Detect which cell encompasses the target text, then output its (x, y) center coordinate. 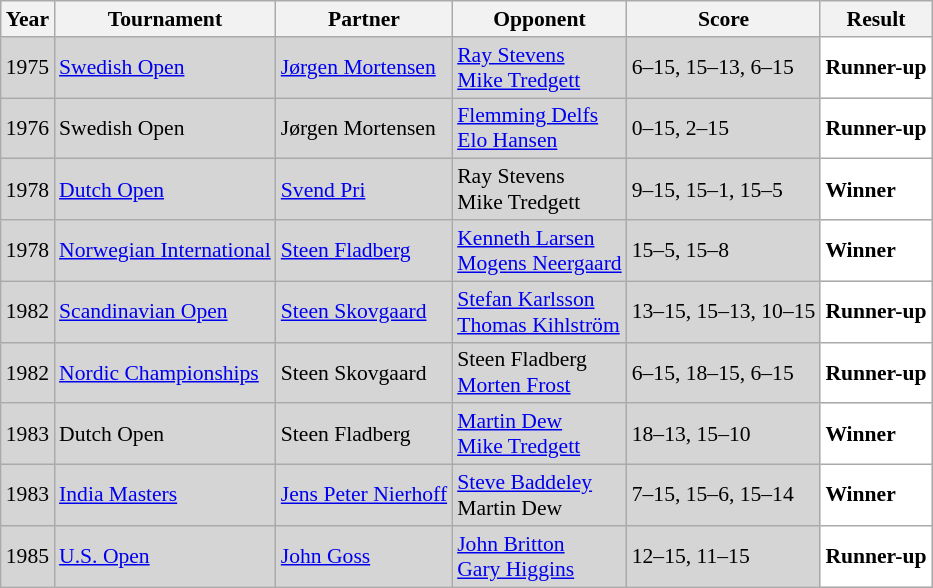
18–13, 15–10 (724, 434)
Svend Pri (364, 190)
13–15, 15–13, 10–15 (724, 312)
Jens Peter Nierhoff (364, 496)
Tournament (165, 19)
India Masters (165, 496)
1985 (28, 556)
6–15, 15–13, 6–15 (724, 68)
Norwegian International (165, 250)
1975 (28, 68)
Scandinavian Open (165, 312)
9–15, 15–1, 15–5 (724, 190)
Score (724, 19)
Kenneth Larsen Mogens Neergaard (540, 250)
1976 (28, 128)
Result (876, 19)
15–5, 15–8 (724, 250)
Martin Dew Mike Tredgett (540, 434)
Partner (364, 19)
Nordic Championships (165, 372)
Opponent (540, 19)
Steve Baddeley Martin Dew (540, 496)
12–15, 11–15 (724, 556)
6–15, 18–15, 6–15 (724, 372)
7–15, 15–6, 15–14 (724, 496)
0–15, 2–15 (724, 128)
John Britton Gary Higgins (540, 556)
Year (28, 19)
Steen Fladberg Morten Frost (540, 372)
Flemming Delfs Elo Hansen (540, 128)
U.S. Open (165, 556)
John Goss (364, 556)
Stefan Karlsson Thomas Kihlström (540, 312)
